From the cell containing the given text, extract its center point as [x, y] coordinate. 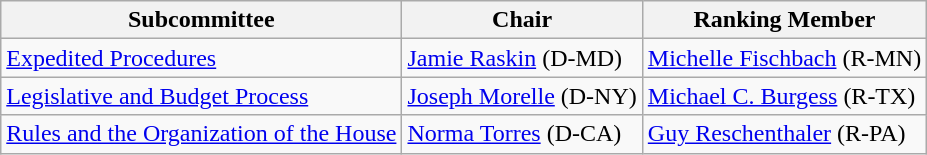
Chair [522, 20]
Ranking Member [784, 20]
Norma Torres (D-CA) [522, 134]
Legislative and Budget Process [202, 96]
Michael C. Burgess (R-TX) [784, 96]
Michelle Fischbach (R-MN) [784, 58]
Subcommittee [202, 20]
Rules and the Organization of the House [202, 134]
Jamie Raskin (D-MD) [522, 58]
Joseph Morelle (D-NY) [522, 96]
Expedited Procedures [202, 58]
Guy Reschenthaler (R-PA) [784, 134]
